Return [x, y] of the center of cell containing provided text 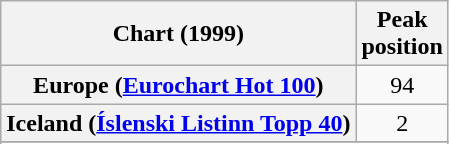
Europe (Eurochart Hot 100) [178, 85]
Iceland (Íslenski Listinn Topp 40) [178, 123]
Chart (1999) [178, 34]
2 [402, 123]
94 [402, 85]
Peakposition [402, 34]
